Scan for the cell matching the given text and deliver its (x, y) coordinate at center. 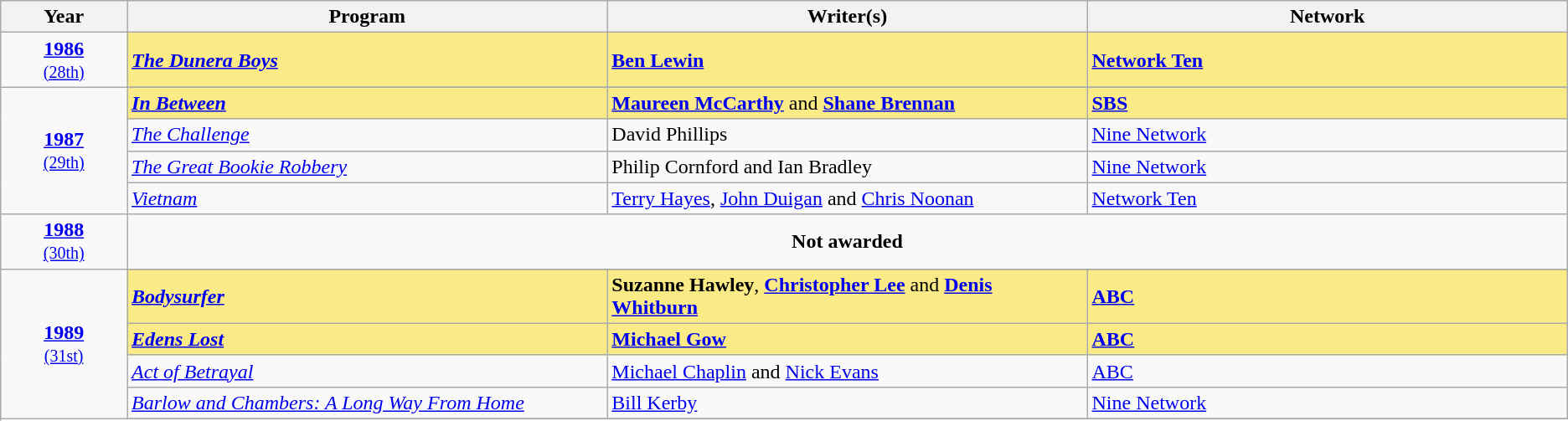
1989(31st) (64, 343)
Terry Hayes, John Duigan and Chris Noonan (848, 198)
1987(29th) (64, 151)
Writer(s) (848, 17)
Bill Kerby (848, 403)
Barlow and Chambers: A Long Way From Home (367, 403)
Philip Cornford and Ian Bradley (848, 167)
In Between (367, 103)
Michael Gow (848, 339)
Act of Betrayal (367, 371)
Bodysurfer (367, 296)
1988(30th) (64, 241)
Maureen McCarthy and Shane Brennan (848, 103)
Year (64, 17)
The Great Bookie Robbery (367, 167)
Edens Lost (367, 339)
Ben Lewin (848, 60)
SBS (1327, 103)
The Challenge (367, 135)
1986(28th) (64, 60)
Not awarded (848, 241)
Program (367, 17)
The Dunera Boys (367, 60)
Network (1327, 17)
Suzanne Hawley, Christopher Lee and Denis Whitburn (848, 296)
Michael Chaplin and Nick Evans (848, 371)
David Phillips (848, 135)
Vietnam (367, 198)
